For the text-containing cell, return its midpoint in (X, Y) coordinate format. 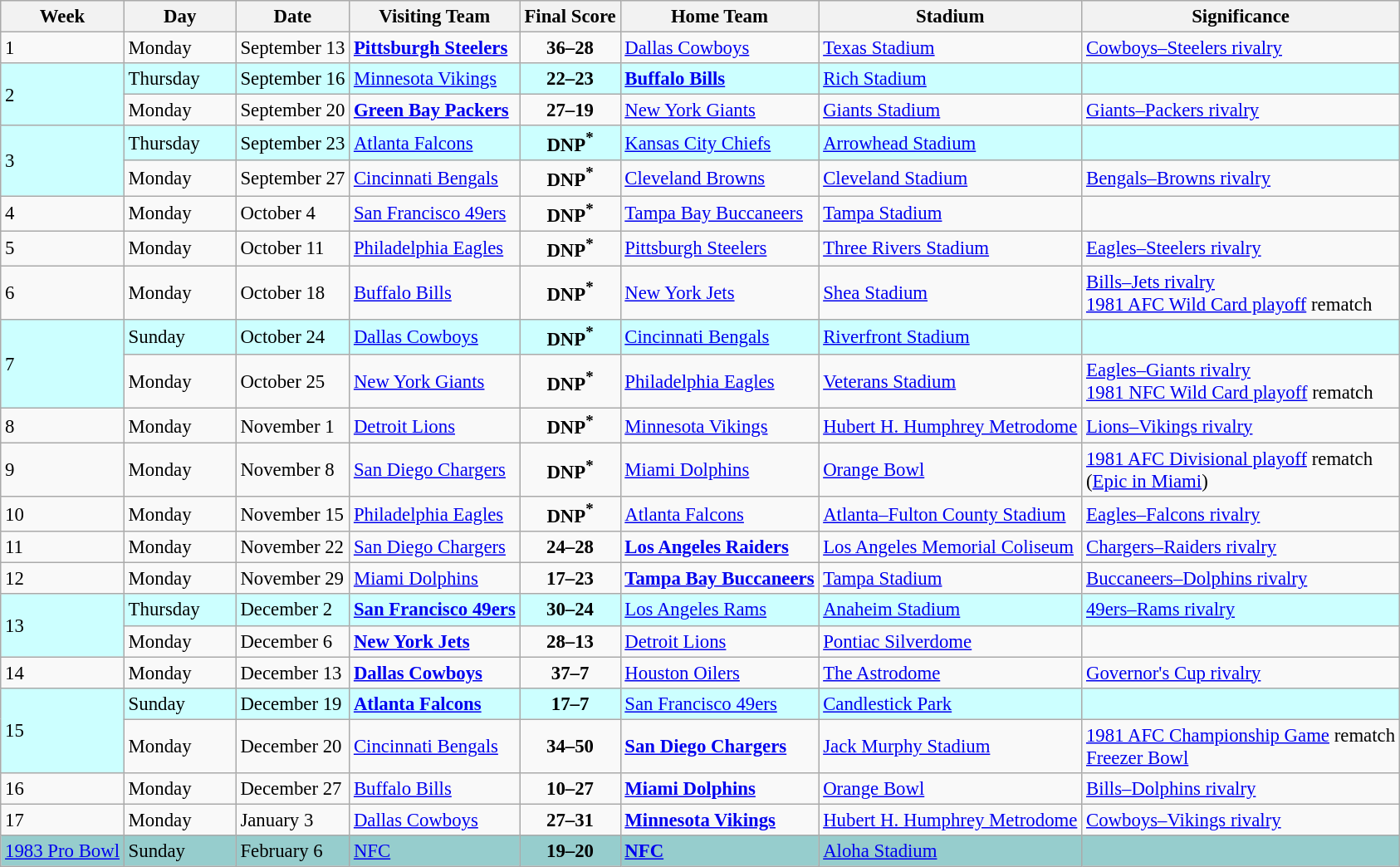
Green Bay Packers (435, 110)
12 (63, 579)
10 (63, 514)
Houston Oilers (719, 673)
Final Score (570, 17)
September 16 (292, 79)
Rich Stadium (950, 79)
Giants Stadium (950, 110)
Home Team (719, 17)
10–27 (570, 789)
Visiting Team (435, 17)
15 (63, 730)
December 19 (292, 703)
6 (63, 292)
Buccaneers–Dolphins rivalry (1241, 579)
November 1 (292, 425)
Eagles–Steelers rivalry (1241, 248)
Three Rivers Stadium (950, 248)
36–28 (570, 48)
16 (63, 789)
Bills–Jets rivalry1981 AFC Wild Card playoff rematch (1241, 292)
Giants–Packers rivalry (1241, 110)
Arrowhead Stadium (950, 143)
Chargers–Raiders rivalry (1241, 547)
Kansas City Chiefs (719, 143)
Anaheim Stadium (950, 610)
5 (63, 248)
8 (63, 425)
December 20 (292, 746)
October 11 (292, 248)
17–23 (570, 579)
Shea Stadium (950, 292)
Veterans Stadium (950, 382)
November 15 (292, 514)
Candlestick Park (950, 703)
Aloha Stadium (950, 851)
34–50 (570, 746)
4 (63, 213)
7 (63, 364)
1983 Pro Bowl (63, 851)
3 (63, 160)
October 4 (292, 213)
17 (63, 820)
Eagles–Giants rivalry1981 NFC Wild Card playoff rematch (1241, 382)
Riverfront Stadium (950, 337)
17–7 (570, 703)
Cowboys–Steelers rivalry (1241, 48)
November 8 (292, 470)
Cleveland Stadium (950, 179)
Pontiac Silverdome (950, 641)
22–23 (570, 79)
Jack Murphy Stadium (950, 746)
December 13 (292, 673)
37–7 (570, 673)
30–24 (570, 610)
Eagles–Falcons rivalry (1241, 514)
Stadium (950, 17)
1981 AFC Championship Game rematchFreezer Bowl (1241, 746)
Los Angeles Rams (719, 610)
September 13 (292, 48)
Los Angeles Raiders (719, 547)
November 29 (292, 579)
September 20 (292, 110)
December 2 (292, 610)
Day (179, 17)
Cleveland Browns (719, 179)
September 23 (292, 143)
February 6 (292, 851)
Texas Stadium (950, 48)
The Astrodome (950, 673)
Lions–Vikings rivalry (1241, 425)
December 6 (292, 641)
Governor's Cup rivalry (1241, 673)
1981 AFC Divisional playoff rematch(Epic in Miami) (1241, 470)
2 (63, 95)
September 27 (292, 179)
January 3 (292, 820)
Week (63, 17)
Cowboys–Vikings rivalry (1241, 820)
14 (63, 673)
24–28 (570, 547)
9 (63, 470)
December 27 (292, 789)
27–19 (570, 110)
1 (63, 48)
Significance (1241, 17)
Atlanta–Fulton County Stadium (950, 514)
19–20 (570, 851)
49ers–Rams rivalry (1241, 610)
November 22 (292, 547)
13 (63, 626)
Bengals–Browns rivalry (1241, 179)
Date (292, 17)
Bills–Dolphins rivalry (1241, 789)
October 18 (292, 292)
October 24 (292, 337)
28–13 (570, 641)
11 (63, 547)
27–31 (570, 820)
Los Angeles Memorial Coliseum (950, 547)
October 25 (292, 382)
